From the cell containing the given text, extract its center point as (x, y) coordinate. 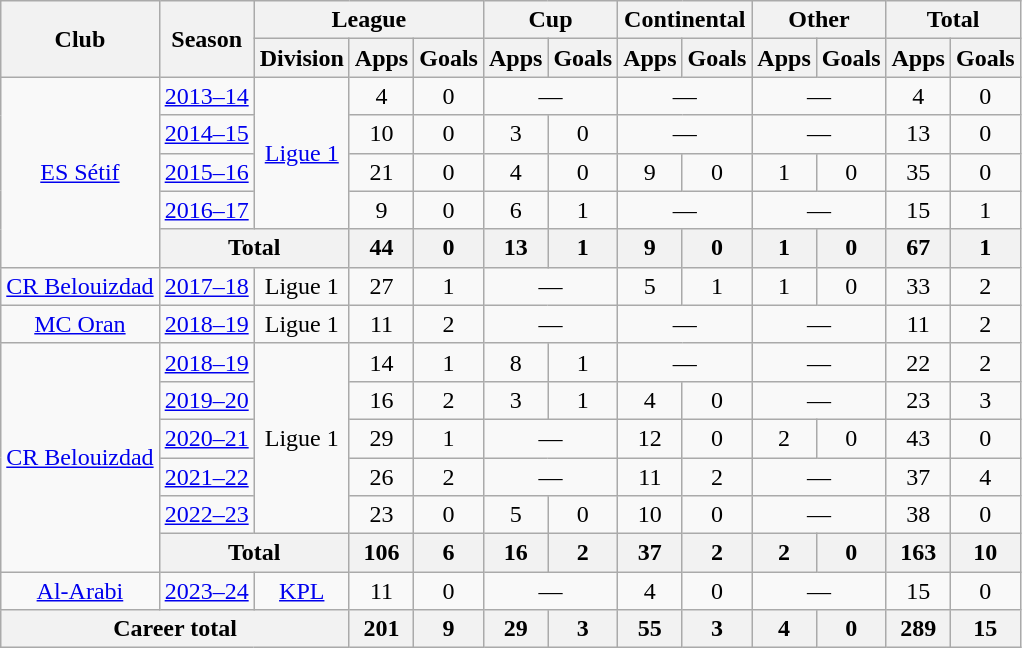
289 (918, 629)
2022–23 (206, 515)
44 (381, 248)
8 (515, 362)
2020–21 (206, 438)
106 (381, 553)
2023–24 (206, 591)
14 (381, 362)
2021–22 (206, 477)
21 (381, 172)
KPL (302, 591)
2019–20 (206, 400)
201 (381, 629)
Al-Arabi (80, 591)
38 (918, 515)
26 (381, 477)
League (368, 20)
12 (650, 438)
Career total (176, 629)
MC Oran (80, 324)
22 (918, 362)
33 (918, 286)
2017–18 (206, 286)
Continental (685, 20)
55 (650, 629)
Cup (550, 20)
27 (381, 286)
Season (206, 39)
2014–15 (206, 134)
ES Sétif (80, 172)
67 (918, 248)
2015–16 (206, 172)
2016–17 (206, 210)
2013–14 (206, 96)
35 (918, 172)
Division (302, 58)
163 (918, 553)
Other (819, 20)
43 (918, 438)
Club (80, 39)
